Find where the given text appears and provide that cell's center as [x, y] coordinate. 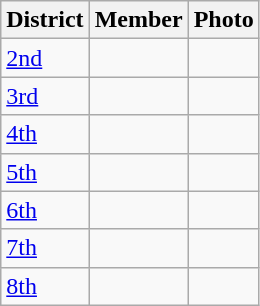
Member [138, 20]
6th [45, 210]
Photo [224, 20]
5th [45, 172]
District [45, 20]
4th [45, 134]
8th [45, 286]
2nd [45, 58]
7th [45, 248]
3rd [45, 96]
